Scan for the cell matching the given text and deliver its (X, Y) coordinate at center. 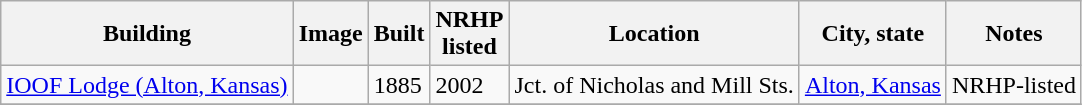
Building (147, 34)
2002 (470, 85)
City, state (872, 34)
Notes (1014, 34)
IOOF Lodge (Alton, Kansas) (147, 85)
Image (330, 34)
Location (654, 34)
NRHP-listed (1014, 85)
Jct. of Nicholas and Mill Sts. (654, 85)
Alton, Kansas (872, 85)
Built (399, 34)
NRHPlisted (470, 34)
1885 (399, 85)
